Scan for the cell matching the given text and deliver its [x, y] coordinate at center. 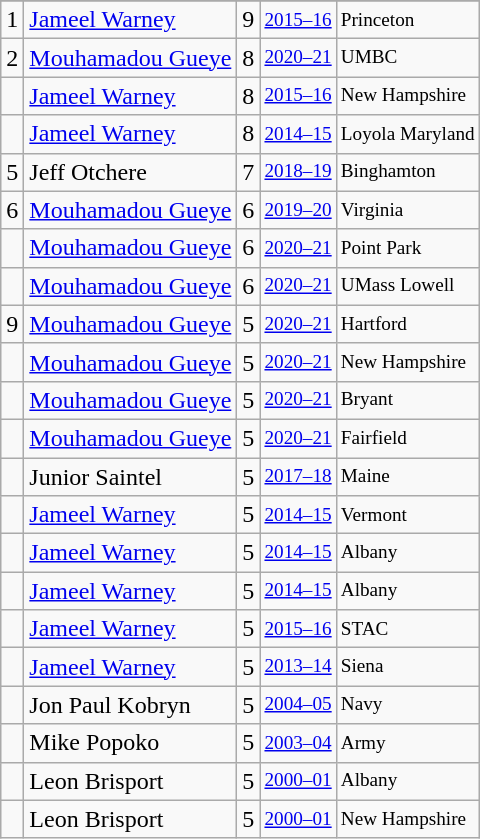
7 [248, 172]
UMBC [408, 58]
Binghamton [408, 172]
Jon Paul Kobryn [130, 705]
2019–20 [298, 210]
Vermont [408, 515]
Loyola Maryland [408, 134]
Fairfield [408, 438]
Princeton [408, 20]
Hartford [408, 324]
Bryant [408, 400]
2013–14 [298, 667]
Virginia [408, 210]
2003–04 [298, 743]
Mike Popoko [130, 743]
Point Park [408, 248]
2 [12, 58]
Junior Saintel [130, 477]
Siena [408, 667]
Maine [408, 477]
UMass Lowell [408, 286]
2017–18 [298, 477]
1 [12, 20]
Jeff Otchere [130, 172]
Navy [408, 705]
2018–19 [298, 172]
2004–05 [298, 705]
Army [408, 743]
STAC [408, 629]
